Return [x, y] of the center of cell containing provided text 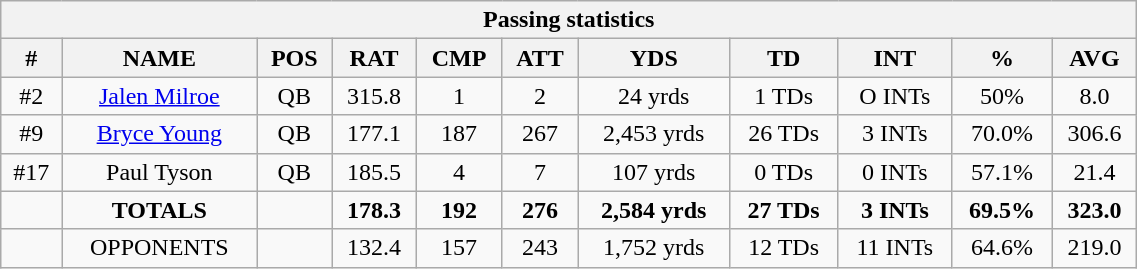
57.1% [1002, 172]
INT [895, 58]
#17 [32, 172]
4 [458, 172]
% [1002, 58]
#2 [32, 96]
243 [540, 248]
CMP [458, 58]
TD [783, 58]
2,453 yrds [654, 134]
70.0% [1002, 134]
Jalen Milroe [160, 96]
178.3 [374, 210]
Paul Tyson [160, 172]
69.5% [1002, 210]
219.0 [1094, 248]
RAT [374, 58]
185.5 [374, 172]
NAME [160, 58]
# [32, 58]
26 TDs [783, 134]
132.4 [374, 248]
11 INTs [895, 248]
315.8 [374, 96]
0 TDs [783, 172]
50% [1002, 96]
7 [540, 172]
12 TDs [783, 248]
107 yrds [654, 172]
24 yrds [654, 96]
1 [458, 96]
AVG [1094, 58]
POS [294, 58]
2,584 yrds [654, 210]
177.1 [374, 134]
192 [458, 210]
OPPONENTS [160, 248]
323.0 [1094, 210]
306.6 [1094, 134]
267 [540, 134]
Bryce Young [160, 134]
8.0 [1094, 96]
276 [540, 210]
187 [458, 134]
YDS [654, 58]
#9 [32, 134]
Passing statistics [569, 20]
21.4 [1094, 172]
TOTALS [160, 210]
1,752 yrds [654, 248]
ATT [540, 58]
1 TDs [783, 96]
O INTs [895, 96]
157 [458, 248]
0 INTs [895, 172]
64.6% [1002, 248]
27 TDs [783, 210]
2 [540, 96]
